Capture the cell that displays the provided text and extract its [X, Y] central coordinate. 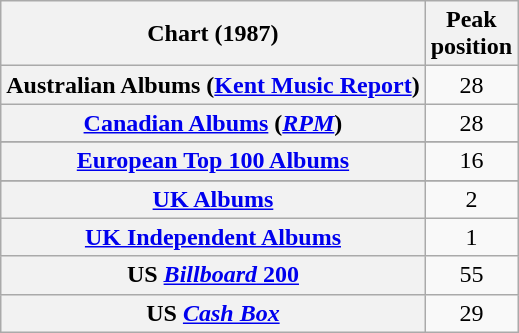
Chart (1987) [213, 34]
1 [471, 237]
US Cash Box [213, 313]
29 [471, 313]
US Billboard 200 [213, 275]
55 [471, 275]
2 [471, 199]
European Top 100 Albums [213, 161]
Peakposition [471, 34]
UK Albums [213, 199]
UK Independent Albums [213, 237]
16 [471, 161]
Canadian Albums (RPM) [213, 123]
Australian Albums (Kent Music Report) [213, 85]
